Output the (x, y) coordinate of the center of the cell containing the given text.  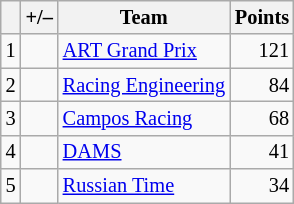
2 (11, 85)
1 (11, 51)
DAMS (144, 152)
Racing Engineering (144, 85)
34 (262, 186)
ART Grand Prix (144, 51)
68 (262, 118)
Points (262, 17)
Russian Time (144, 186)
121 (262, 51)
4 (11, 152)
5 (11, 186)
Campos Racing (144, 118)
84 (262, 85)
3 (11, 118)
Team (144, 17)
+/– (40, 17)
41 (262, 152)
